Identify which cell holds the provided text, then report its (X, Y) central coordinate. 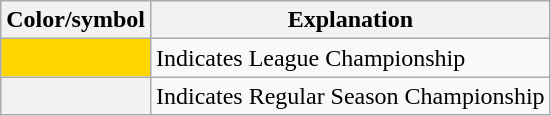
Indicates Regular Season Championship (350, 96)
Explanation (350, 20)
Color/symbol (76, 20)
Indicates League Championship (350, 58)
